Locate the cell with the specified text and output its (x, y) center coordinate. 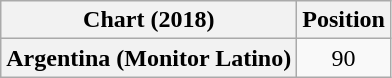
Position (344, 20)
90 (344, 58)
Argentina (Monitor Latino) (149, 58)
Chart (2018) (149, 20)
